Find where the given text appears and provide that cell's center as [x, y] coordinate. 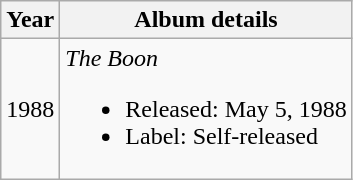
1988 [30, 109]
Year [30, 20]
The BoonReleased: May 5, 1988Label: Self-released [206, 109]
Album details [206, 20]
